Capture the cell that displays the provided text and extract its [x, y] central coordinate. 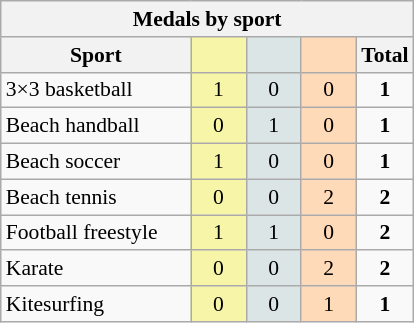
Medals by sport [208, 19]
Football freestyle [96, 233]
Beach handball [96, 126]
Beach tennis [96, 197]
Total [384, 55]
Beach soccer [96, 162]
Karate [96, 269]
Sport [96, 55]
Kitesurfing [96, 304]
3×3 basketball [96, 90]
